Search for the cell housing the specified text and yield its (X, Y) center coordinate. 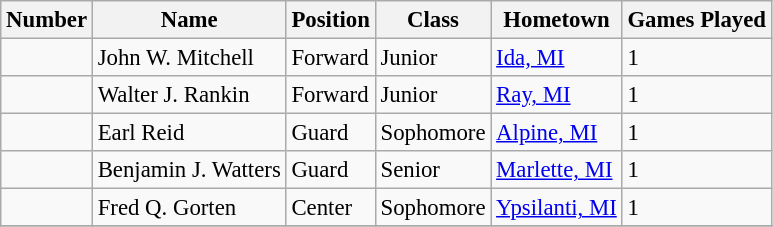
John W. Mitchell (189, 58)
Class (433, 20)
Ray, MI (556, 95)
Senior (433, 170)
Position (330, 20)
Name (189, 20)
Ypsilanti, MI (556, 208)
Ida, MI (556, 58)
Number (47, 20)
Walter J. Rankin (189, 95)
Fred Q. Gorten (189, 208)
Benjamin J. Watters (189, 170)
Hometown (556, 20)
Games Played (696, 20)
Center (330, 208)
Alpine, MI (556, 133)
Earl Reid (189, 133)
Marlette, MI (556, 170)
